Return (x, y) of the center of cell containing provided text 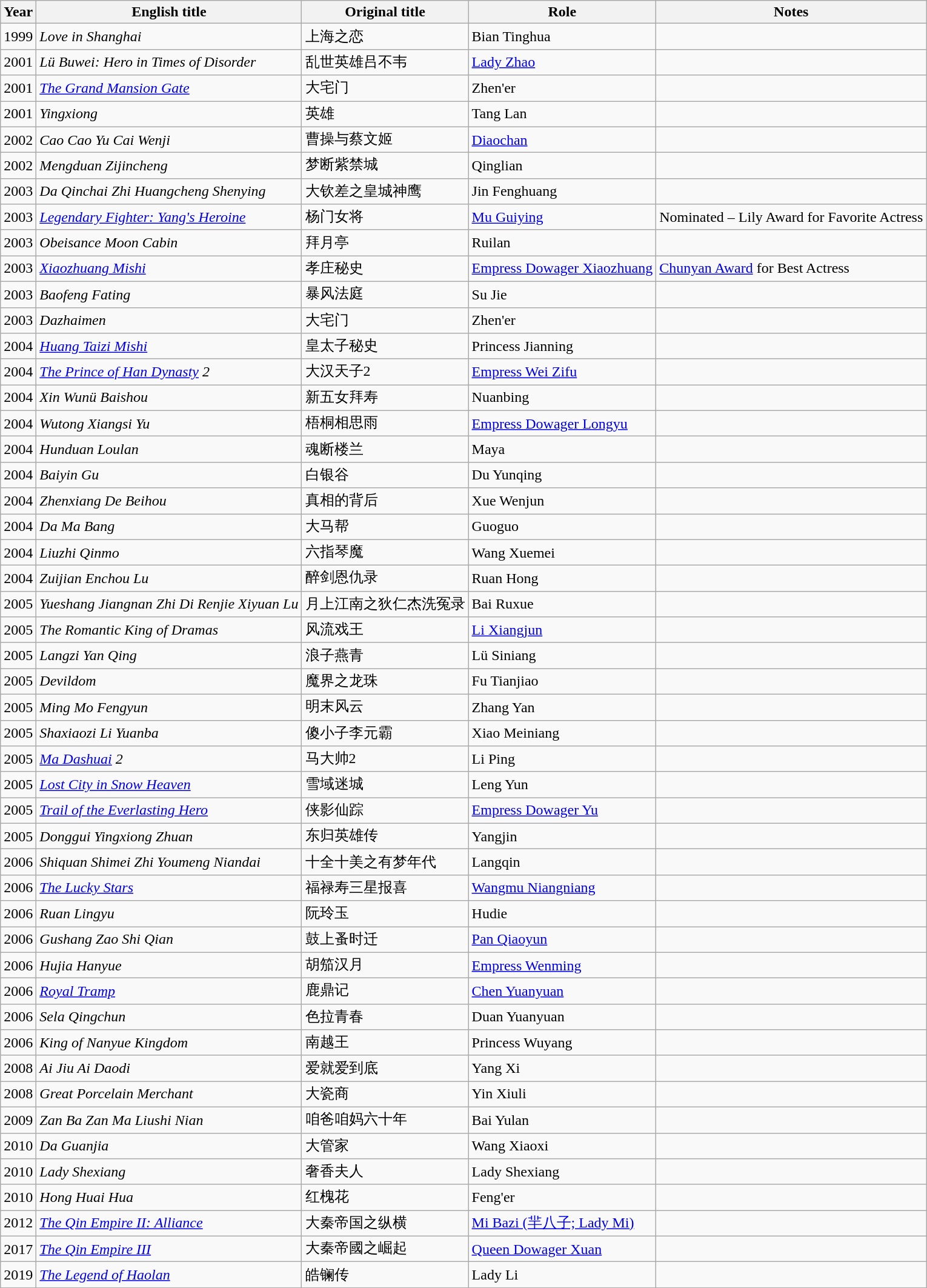
Yueshang Jiangnan Zhi Di Renjie Xiyuan Lu (169, 604)
Shiquan Shimei Zhi Youmeng Niandai (169, 862)
2017 (18, 1249)
鹿鼎记 (385, 992)
侠影仙踪 (385, 811)
Bai Yulan (562, 1120)
Princess Jianning (562, 347)
风流戏王 (385, 630)
Hudie (562, 914)
Wangmu Niangniang (562, 887)
明末风云 (385, 707)
Love in Shanghai (169, 36)
The Qin Empire III (169, 1249)
浪子燕青 (385, 656)
Xue Wenjun (562, 501)
南越王 (385, 1043)
Baofeng Fating (169, 295)
爱就爱到底 (385, 1068)
Royal Tramp (169, 992)
Maya (562, 450)
真相的背后 (385, 501)
Ai Jiu Ai Daodi (169, 1068)
1999 (18, 36)
Year (18, 12)
Ma Dashuai 2 (169, 759)
红槐花 (385, 1198)
拜月亭 (385, 242)
Chunyan Award for Best Actress (791, 269)
马大帅2 (385, 759)
Great Porcelain Merchant (169, 1095)
Yin Xiuli (562, 1095)
Original title (385, 12)
大钦差之皇城神鹰 (385, 192)
Xiaozhuang Mishi (169, 269)
月上江南之狄仁杰洗冤录 (385, 604)
乱世英雄吕不韦 (385, 62)
Empress Dowager Xiaozhuang (562, 269)
Qinglian (562, 166)
English title (169, 12)
大秦帝國之崛起 (385, 1249)
Wang Xiaoxi (562, 1146)
Bian Tinghua (562, 36)
Da Guanjia (169, 1146)
Notes (791, 12)
Diaochan (562, 139)
曹操与蔡文姬 (385, 139)
Queen Dowager Xuan (562, 1249)
Xiao Meiniang (562, 733)
色拉青春 (385, 1017)
Tang Lan (562, 114)
2012 (18, 1223)
Ruan Hong (562, 578)
福禄寿三星报喜 (385, 887)
Ruilan (562, 242)
Dazhaimen (169, 320)
Du Yunqing (562, 475)
2009 (18, 1120)
Empress Wenming (562, 965)
Legendary Fighter: Yang's Heroine (169, 217)
Yingxiong (169, 114)
The Qin Empire II: Alliance (169, 1223)
Empress Wei Zifu (562, 372)
皇太子秘史 (385, 347)
新五女拜寿 (385, 398)
上海之恋 (385, 36)
大马帮 (385, 527)
The Prince of Han Dynasty 2 (169, 372)
Role (562, 12)
Langzi Yan Qing (169, 656)
Empress Dowager Yu (562, 811)
Li Ping (562, 759)
英雄 (385, 114)
Devildom (169, 681)
Huang Taizi Mishi (169, 347)
大汉天子2 (385, 372)
Hunduan Loulan (169, 450)
Lady Li (562, 1275)
Obeisance Moon Cabin (169, 242)
Empress Dowager Longyu (562, 423)
咱爸咱妈六十年 (385, 1120)
Wang Xuemei (562, 553)
Sela Qingchun (169, 1017)
Mengduan Zijincheng (169, 166)
Da Ma Bang (169, 527)
King of Nanyue Kingdom (169, 1043)
Jin Fenghuang (562, 192)
Baiyin Gu (169, 475)
Lü Siniang (562, 656)
Cao Cao Yu Cai Wenji (169, 139)
The Grand Mansion Gate (169, 88)
皓镧传 (385, 1275)
大瓷商 (385, 1095)
Fu Tianjiao (562, 681)
胡笳汉月 (385, 965)
Xin Wunü Baishou (169, 398)
十全十美之有梦年代 (385, 862)
杨门女将 (385, 217)
Lady Zhao (562, 62)
Chen Yuanyuan (562, 992)
Wutong Xiangsi Yu (169, 423)
梧桐相思雨 (385, 423)
Donggui Yingxiong Zhuan (169, 836)
Nominated – Lily Award for Favorite Actress (791, 217)
东归英雄传 (385, 836)
Langqin (562, 862)
暴风法庭 (385, 295)
六指琴魔 (385, 553)
魔界之龙珠 (385, 681)
Hong Huai Hua (169, 1198)
The Legend of Haolan (169, 1275)
大管家 (385, 1146)
Liuzhi Qinmo (169, 553)
Leng Yun (562, 784)
Bai Ruxue (562, 604)
The Lucky Stars (169, 887)
Feng'er (562, 1198)
傻小子李元霸 (385, 733)
Lü Buwei: Hero in Times of Disorder (169, 62)
Zan Ba Zan Ma Liushi Nian (169, 1120)
Zuijian Enchou Lu (169, 578)
大秦帝国之纵横 (385, 1223)
Li Xiangjun (562, 630)
Shaxiaozi Li Yuanba (169, 733)
Da Qinchai Zhi Huangcheng Shenying (169, 192)
醉剑恩仇录 (385, 578)
Princess Wuyang (562, 1043)
Mi Bazi (羋八子; Lady Mi) (562, 1223)
鼓上蚤时迁 (385, 939)
Nuanbing (562, 398)
孝庄秘史 (385, 269)
Ming Mo Fengyun (169, 707)
Ruan Lingyu (169, 914)
雪域迷城 (385, 784)
Zhenxiang De Beihou (169, 501)
Hujia Hanyue (169, 965)
Yangjin (562, 836)
The Romantic King of Dramas (169, 630)
Yang Xi (562, 1068)
Zhang Yan (562, 707)
梦断紫禁城 (385, 166)
Lost City in Snow Heaven (169, 784)
Gushang Zao Shi Qian (169, 939)
奢香夫人 (385, 1172)
阮玲玉 (385, 914)
Trail of the Everlasting Hero (169, 811)
Guoguo (562, 527)
Pan Qiaoyun (562, 939)
Duan Yuanyuan (562, 1017)
白银谷 (385, 475)
魂断楼兰 (385, 450)
2019 (18, 1275)
Mu Guiying (562, 217)
Su Jie (562, 295)
